For the text-containing cell, return its midpoint in [x, y] coordinate format. 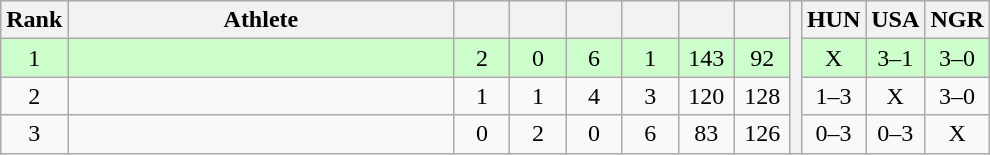
3–1 [896, 58]
NGR [957, 20]
83 [706, 134]
USA [896, 20]
1–3 [833, 96]
Rank [34, 20]
143 [706, 58]
92 [762, 58]
128 [762, 96]
120 [706, 96]
HUN [833, 20]
4 [594, 96]
126 [762, 134]
Athlete [261, 20]
